Determine the [x, y] coordinate at the center of the cell enclosing the given text.  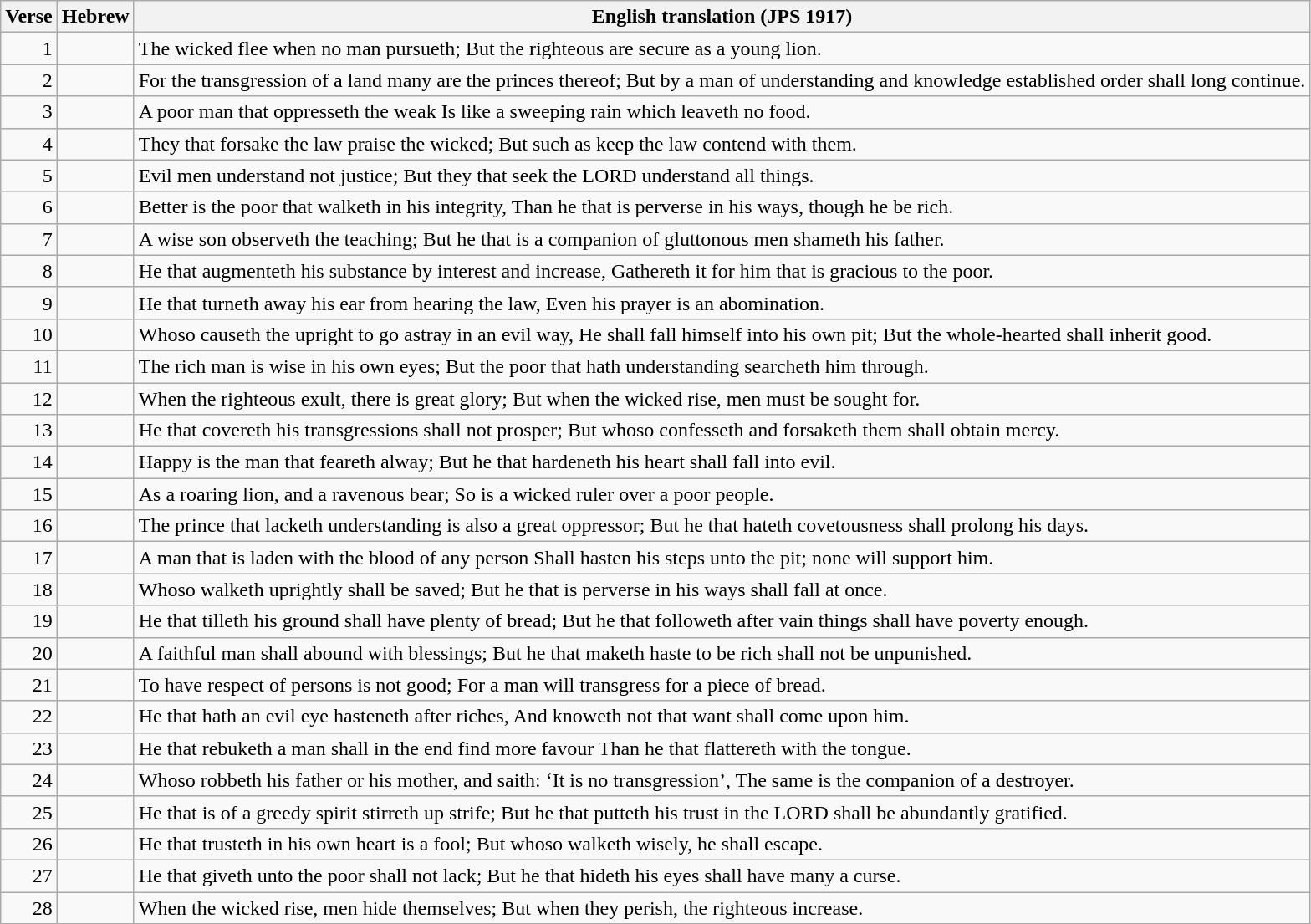
23 [29, 748]
17 [29, 558]
When the righteous exult, there is great glory; But when the wicked rise, men must be sought for. [722, 399]
4 [29, 144]
1 [29, 48]
21 [29, 685]
As a roaring lion, and a ravenous bear; So is a wicked ruler over a poor people. [722, 494]
He that trusteth in his own heart is a fool; But whoso walketh wisely, he shall escape. [722, 844]
He that augmenteth his substance by interest and increase, Gathereth it for him that is gracious to the poor. [722, 271]
8 [29, 271]
He that rebuketh a man shall in the end find more favour Than he that flattereth with the tongue. [722, 748]
18 [29, 590]
Hebrew [95, 17]
27 [29, 876]
19 [29, 621]
He that hath an evil eye hasteneth after riches, And knoweth not that want shall come upon him. [722, 717]
To have respect of persons is not good; For a man will transgress for a piece of bread. [722, 685]
11 [29, 366]
He that giveth unto the poor shall not lack; But he that hideth his eyes shall have many a curse. [722, 876]
Whoso robbeth his father or his mother, and saith: ‘It is no transgression’, The same is the companion of a destroyer. [722, 780]
22 [29, 717]
He that tilleth his ground shall have plenty of bread; But he that followeth after vain things shall have poverty enough. [722, 621]
28 [29, 907]
7 [29, 239]
Happy is the man that feareth alway; But he that hardeneth his heart shall fall into evil. [722, 462]
26 [29, 844]
The rich man is wise in his own eyes; But the poor that hath understanding searcheth him through. [722, 366]
9 [29, 303]
14 [29, 462]
15 [29, 494]
5 [29, 176]
A poor man that oppresseth the weak Is like a sweeping rain which leaveth no food. [722, 112]
When the wicked rise, men hide themselves; But when they perish, the righteous increase. [722, 907]
13 [29, 431]
Whoso walketh uprightly shall be saved; But he that is perverse in his ways shall fall at once. [722, 590]
For the transgression of a land many are the princes thereof; But by a man of understanding and knowledge established order shall long continue. [722, 80]
Whoso causeth the upright to go astray in an evil way, He shall fall himself into his own pit; But the whole-hearted shall inherit good. [722, 334]
Evil men understand not justice; But they that seek the LORD understand all things. [722, 176]
16 [29, 526]
3 [29, 112]
12 [29, 399]
A wise son observeth the teaching; But he that is a companion of gluttonous men shameth his father. [722, 239]
10 [29, 334]
The wicked flee when no man pursueth; But the righteous are secure as a young lion. [722, 48]
2 [29, 80]
Better is the poor that walketh in his integrity, Than he that is perverse in his ways, though he be rich. [722, 207]
6 [29, 207]
20 [29, 653]
24 [29, 780]
Verse [29, 17]
A man that is laden with the blood of any person Shall hasten his steps unto the pit; none will support him. [722, 558]
He that is of a greedy spirit stirreth up strife; But he that putteth his trust in the LORD shall be abundantly gratified. [722, 812]
He that turneth away his ear from hearing the law, Even his prayer is an abomination. [722, 303]
The prince that lacketh understanding is also a great oppressor; But he that hateth covetousness shall prolong his days. [722, 526]
25 [29, 812]
He that covereth his transgressions shall not prosper; But whoso confesseth and forsaketh them shall obtain mercy. [722, 431]
A faithful man shall abound with blessings; But he that maketh haste to be rich shall not be unpunished. [722, 653]
English translation (JPS 1917) [722, 17]
They that forsake the law praise the wicked; But such as keep the law contend with them. [722, 144]
